Scan for the cell matching the given text and deliver its (X, Y) coordinate at center. 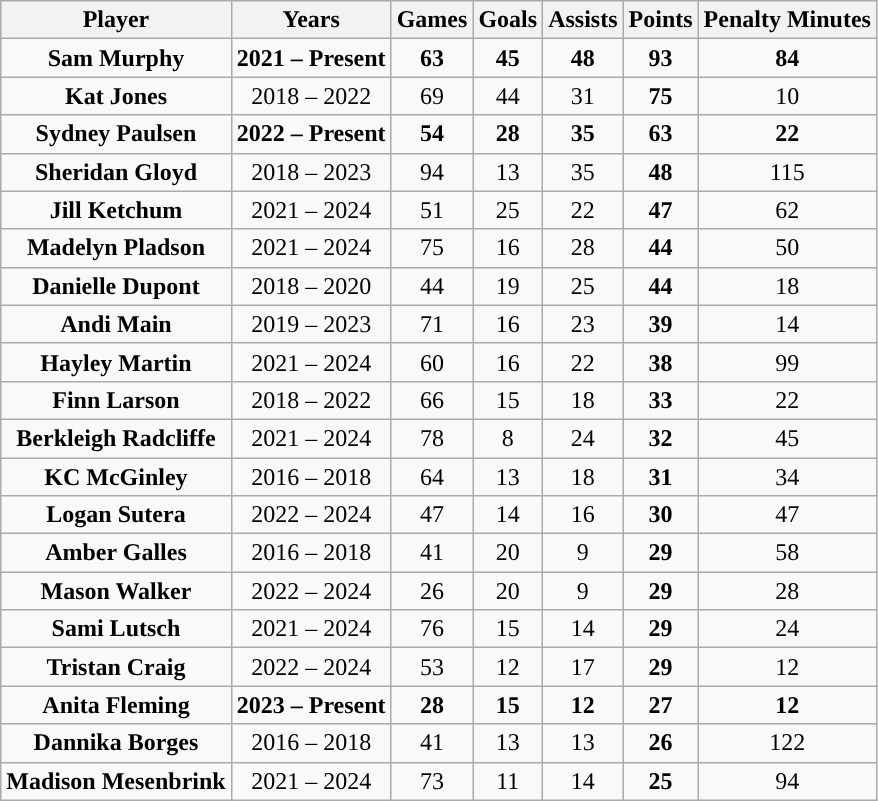
71 (432, 324)
23 (583, 324)
93 (660, 58)
66 (432, 400)
KC McGinley (116, 477)
Goals (508, 20)
Hayley Martin (116, 362)
Jill Ketchum (116, 210)
Logan Sutera (116, 515)
64 (432, 477)
53 (432, 667)
Player (116, 20)
19 (508, 286)
10 (787, 96)
Sam Murphy (116, 58)
33 (660, 400)
50 (787, 248)
73 (432, 781)
Finn Larson (116, 400)
11 (508, 781)
27 (660, 705)
Sami Lutsch (116, 629)
69 (432, 96)
Sheridan Gloyd (116, 172)
2021 – Present (311, 58)
30 (660, 515)
38 (660, 362)
54 (432, 134)
Sydney Paulsen (116, 134)
Madelyn Pladson (116, 248)
60 (432, 362)
Anita Fleming (116, 705)
Points (660, 20)
Penalty Minutes (787, 20)
Berkleigh Radcliffe (116, 438)
Amber Galles (116, 553)
2019 – 2023 (311, 324)
34 (787, 477)
2018 – 2020 (311, 286)
99 (787, 362)
39 (660, 324)
Years (311, 20)
62 (787, 210)
8 (508, 438)
2022 – Present (311, 134)
84 (787, 58)
Madison Mesenbrink (116, 781)
78 (432, 438)
17 (583, 667)
2018 – 2023 (311, 172)
Tristan Craig (116, 667)
Andi Main (116, 324)
Danielle Dupont (116, 286)
Dannika Borges (116, 743)
2023 – Present (311, 705)
122 (787, 743)
76 (432, 629)
Assists (583, 20)
Games (432, 20)
115 (787, 172)
58 (787, 553)
32 (660, 438)
Mason Walker (116, 591)
51 (432, 210)
Kat Jones (116, 96)
